Determine the (x, y) coordinate at the center of the cell enclosing the given text.  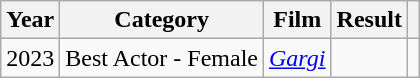
Film (298, 20)
Category (162, 20)
Result (369, 20)
Year (30, 20)
Gargi (298, 58)
Best Actor - Female (162, 58)
2023 (30, 58)
